Pinpoint the cell where the given text exists, returning its (X, Y) midpoint coordinate. 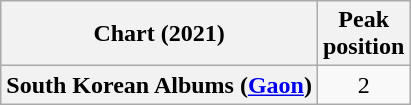
Chart (2021) (160, 34)
South Korean Albums (Gaon) (160, 85)
Peakposition (363, 34)
2 (363, 85)
